For the text-containing cell, return its midpoint in (X, Y) coordinate format. 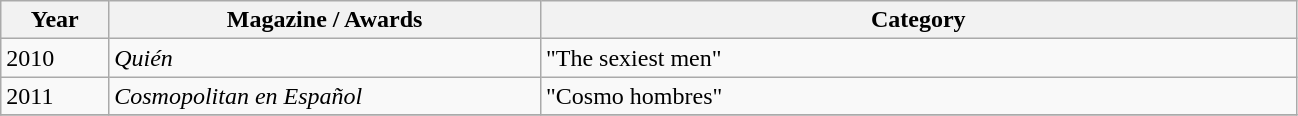
2011 (55, 96)
Quién (325, 58)
Year (55, 20)
Magazine / Awards (325, 20)
2010 (55, 58)
"The sexiest men" (918, 58)
Cosmopolitan en Español (325, 96)
"Cosmo hombres" (918, 96)
Category (918, 20)
